Detect which cell encompasses the target text, then output its (X, Y) center coordinate. 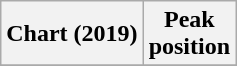
Peakposition (189, 34)
Chart (2019) (72, 34)
